Detect which cell encompasses the target text, then output its [x, y] center coordinate. 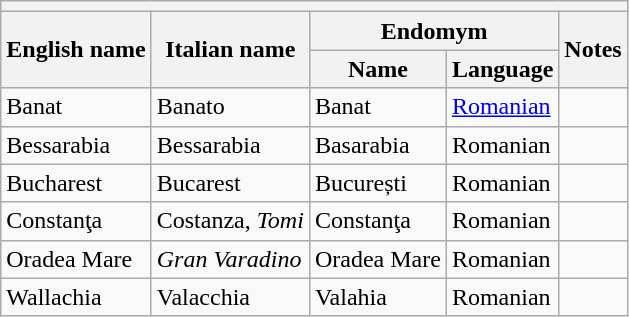
Endomym [434, 31]
Wallachia [76, 297]
Notes [593, 50]
Bucarest [230, 183]
Gran Varadino [230, 259]
Banato [230, 107]
Bucharest [76, 183]
Valacchia [230, 297]
Name [378, 69]
Basarabia [378, 145]
Valahia [378, 297]
Italian name [230, 50]
Costanza, Tomi [230, 221]
București [378, 183]
English name [76, 50]
Language [502, 69]
